Output the [x, y] coordinate of the center of the cell containing the given text.  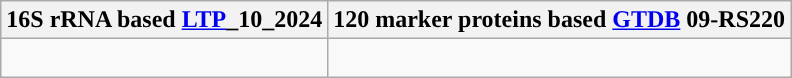
120 marker proteins based GTDB 09-RS220 [560, 20]
16S rRNA based LTP_10_2024 [164, 20]
